Determine the [X, Y] coordinate at the center of the cell enclosing the given text.  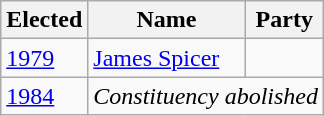
Constituency abolished [206, 96]
1984 [44, 96]
James Spicer [166, 58]
Name [166, 20]
Party [284, 20]
1979 [44, 58]
Elected [44, 20]
